Scan for the cell matching the given text and deliver its (x, y) coordinate at center. 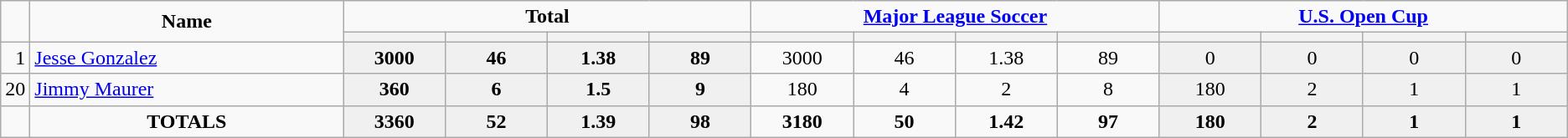
3360 (395, 121)
20 (15, 89)
6 (497, 89)
4 (905, 89)
TOTALS (187, 121)
U.S. Open Cup (1364, 17)
1.39 (598, 121)
3180 (802, 121)
9 (700, 89)
52 (497, 121)
97 (1108, 121)
1.5 (598, 89)
50 (905, 121)
1.42 (1006, 121)
Jimmy Maurer (187, 89)
Total (548, 17)
Jesse Gonzalez (187, 58)
Name (187, 22)
8 (1108, 89)
360 (395, 89)
98 (700, 121)
Major League Soccer (955, 17)
